Detect which cell encompasses the target text, then output its [X, Y] center coordinate. 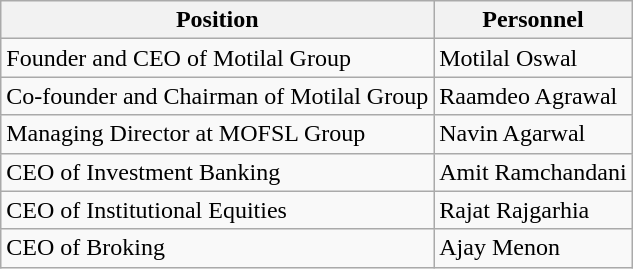
CEO of Broking [218, 248]
CEO of Institutional Equities [218, 210]
Navin Agarwal [533, 134]
Amit Ramchandani [533, 172]
Managing Director at MOFSL Group [218, 134]
Motilal Oswal [533, 58]
Raamdeo Agrawal [533, 96]
Founder and CEO of Motilal Group [218, 58]
Personnel [533, 20]
Rajat Rajgarhia [533, 210]
Position [218, 20]
Ajay Menon [533, 248]
Co-founder and Chairman of Motilal Group [218, 96]
CEO of Investment Banking [218, 172]
